Capture the cell that displays the provided text and extract its [X, Y] central coordinate. 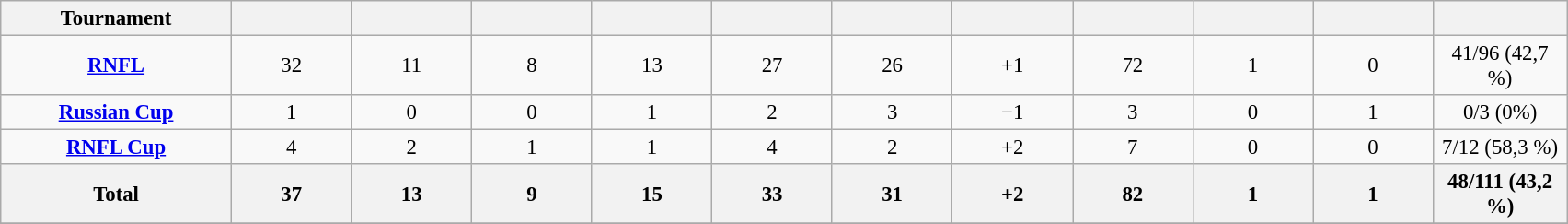
RNFL Cup [116, 147]
9 [532, 194]
48/111 (43,2 %) [1500, 194]
15 [651, 194]
27 [773, 66]
31 [893, 194]
Russian Cup [116, 112]
7 [1134, 147]
+1 [1012, 66]
Total [116, 194]
−1 [1012, 112]
0/3 (0%) [1500, 112]
41/96 (42,7 %) [1500, 66]
Tournament [116, 18]
26 [893, 66]
37 [291, 194]
82 [1134, 194]
RNFL [116, 66]
72 [1134, 66]
33 [773, 194]
7/12 (58,3 %) [1500, 147]
11 [412, 66]
8 [532, 66]
32 [291, 66]
